From the cell containing the given text, extract its center point as (X, Y) coordinate. 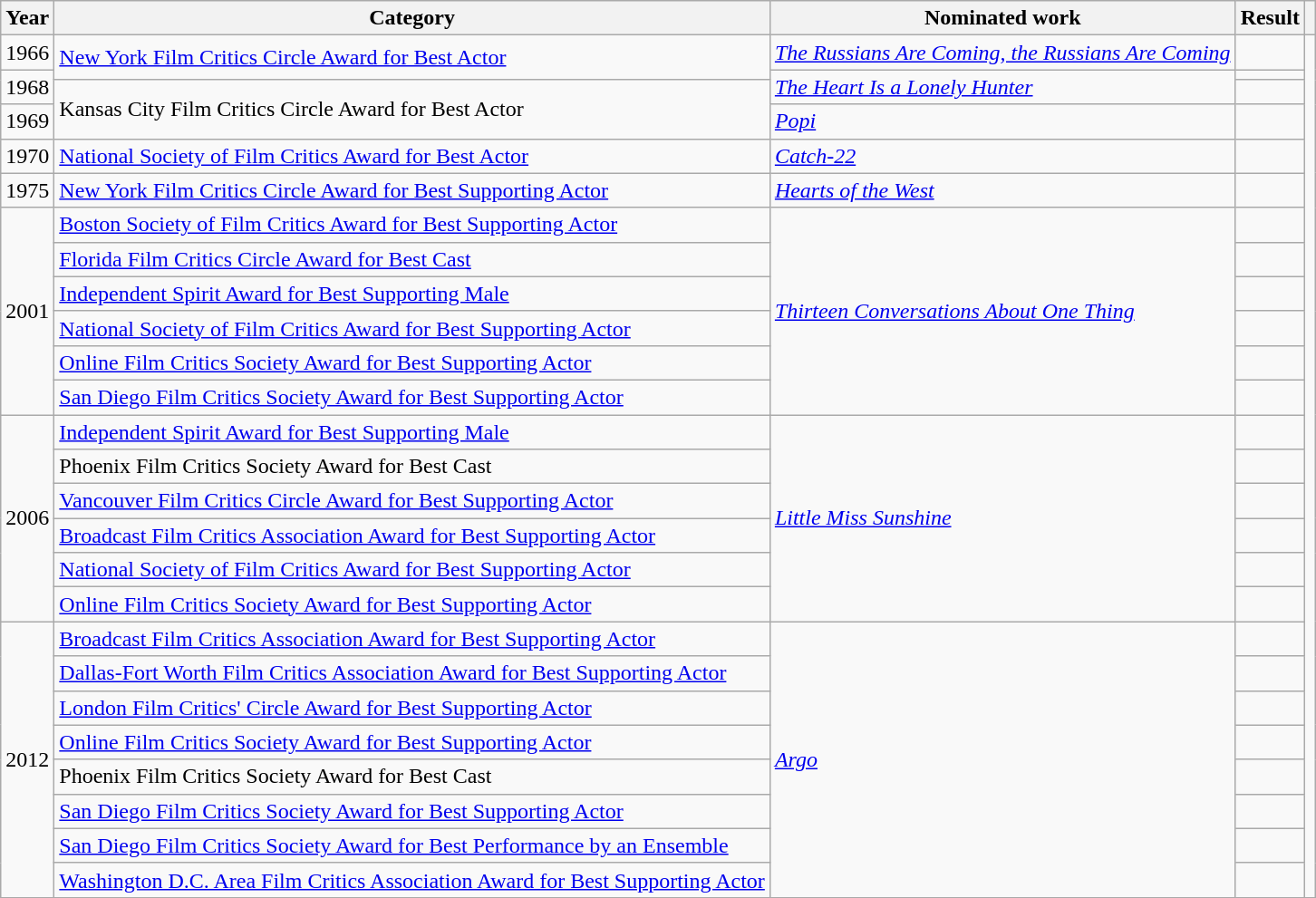
Washington D.C. Area Film Critics Association Award for Best Supporting Actor (412, 880)
1969 (27, 121)
Florida Film Critics Circle Award for Best Cast (412, 259)
Dallas-Fort Worth Film Critics Association Award for Best Supporting Actor (412, 673)
1975 (27, 190)
Popi (1002, 121)
New York Film Critics Circle Award for Best Actor (412, 58)
Vancouver Film Critics Circle Award for Best Supporting Actor (412, 501)
Nominated work (1002, 18)
1966 (27, 53)
The Heart Is a Lonely Hunter (1002, 87)
Year (27, 18)
Argo (1002, 759)
Category (412, 18)
The Russians Are Coming, the Russians Are Coming (1002, 53)
London Film Critics' Circle Award for Best Supporting Actor (412, 708)
1968 (27, 87)
Thirteen Conversations About One Thing (1002, 311)
2006 (27, 518)
2001 (27, 311)
Catch-22 (1002, 156)
Boston Society of Film Critics Award for Best Supporting Actor (412, 225)
2012 (27, 759)
Kansas City Film Critics Circle Award for Best Actor (412, 109)
1970 (27, 156)
Result (1270, 18)
Little Miss Sunshine (1002, 518)
National Society of Film Critics Award for Best Actor (412, 156)
New York Film Critics Circle Award for Best Supporting Actor (412, 190)
San Diego Film Critics Society Award for Best Performance by an Ensemble (412, 845)
Hearts of the West (1002, 190)
